Search for the cell housing the specified text and yield its [X, Y] center coordinate. 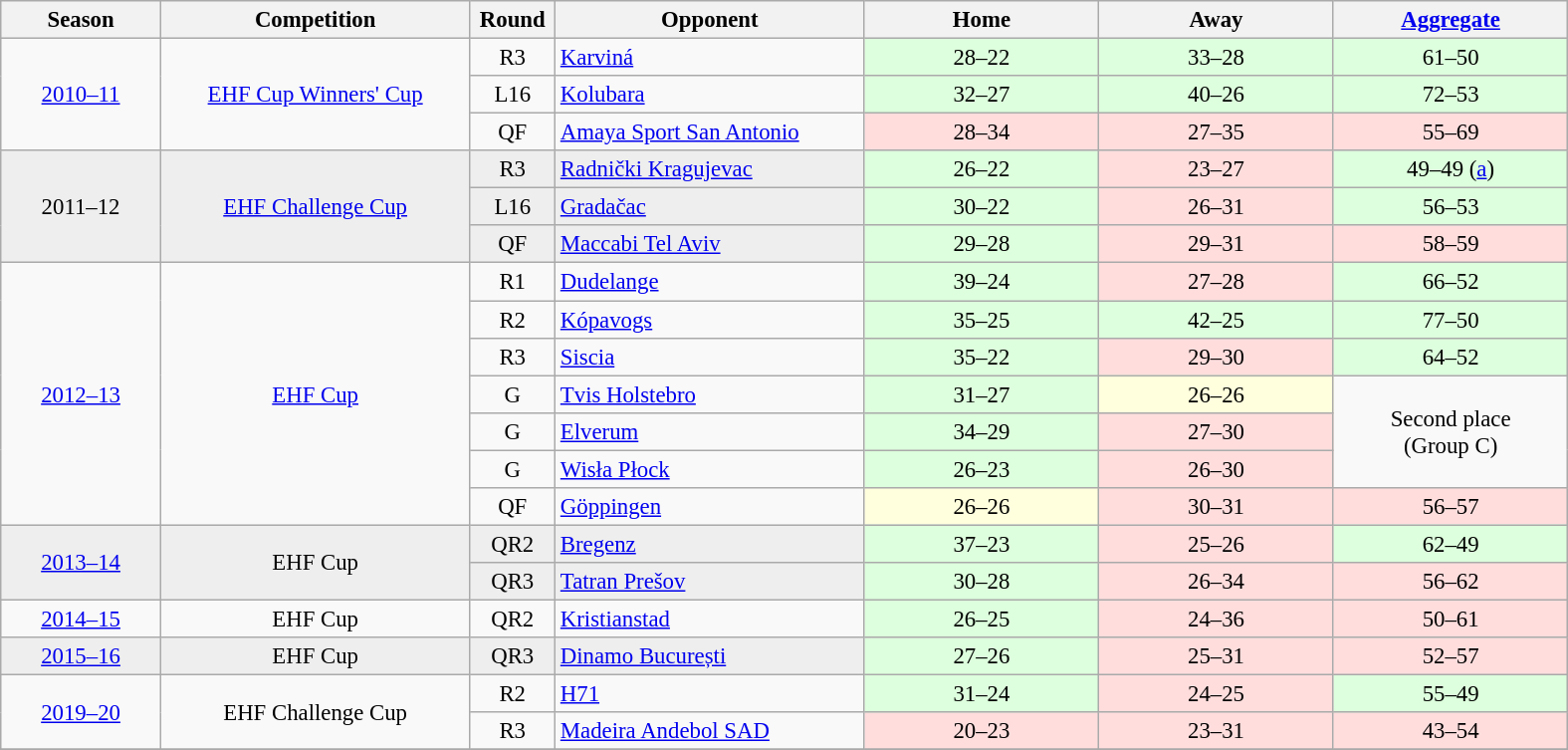
EHF Cup Winners' Cup [315, 96]
56–53 [1451, 207]
64–52 [1451, 357]
23–27 [1217, 169]
50–61 [1451, 619]
28–34 [982, 132]
26–34 [1217, 582]
Gradačac [711, 207]
2015–16 [82, 656]
26–23 [982, 469]
29–31 [1217, 244]
Maccabi Tel Aviv [711, 244]
55–49 [1451, 694]
Dudelange [711, 282]
24–36 [1217, 619]
29–30 [1217, 357]
30–28 [982, 582]
61–50 [1451, 58]
Kristianstad [711, 619]
Kolubara [711, 95]
2010–11 [82, 96]
Tatran Prešov [711, 582]
37–23 [982, 544]
42–25 [1217, 320]
H71 [711, 694]
49–49 (a) [1451, 169]
55–69 [1451, 132]
2012–13 [82, 394]
Home [982, 20]
31–24 [982, 694]
52–57 [1451, 656]
26–22 [982, 169]
Amaya Sport San Antonio [711, 132]
56–62 [1451, 582]
33–28 [1217, 58]
Karviná [711, 58]
Opponent [711, 20]
Göppingen [711, 507]
2011–12 [82, 207]
40–26 [1217, 95]
32–27 [982, 95]
R1 [513, 282]
Aggregate [1451, 20]
66–52 [1451, 282]
Round [513, 20]
25–31 [1217, 656]
20–23 [982, 731]
Tvis Holstebro [711, 394]
27–35 [1217, 132]
31–27 [982, 394]
25–26 [1217, 544]
Second place(Group C) [1451, 432]
Dinamo București [711, 656]
39–24 [982, 282]
30–22 [982, 207]
27–28 [1217, 282]
56–57 [1451, 507]
27–26 [982, 656]
Siscia [711, 357]
Wisła Płock [711, 469]
35–25 [982, 320]
35–22 [982, 357]
2014–15 [82, 619]
Competition [315, 20]
62–49 [1451, 544]
Elverum [711, 431]
26–31 [1217, 207]
23–31 [1217, 731]
26–30 [1217, 469]
2019–20 [82, 713]
24–25 [1217, 694]
34–29 [982, 431]
Season [82, 20]
2013–14 [82, 562]
28–22 [982, 58]
58–59 [1451, 244]
Madeira Andebol SAD [711, 731]
Away [1217, 20]
27–30 [1217, 431]
30–31 [1217, 507]
72–53 [1451, 95]
29–28 [982, 244]
Bregenz [711, 544]
26–25 [982, 619]
43–54 [1451, 731]
Radnički Kragujevac [711, 169]
77–50 [1451, 320]
Kópavogs [711, 320]
